Capture the cell that displays the provided text and extract its (x, y) central coordinate. 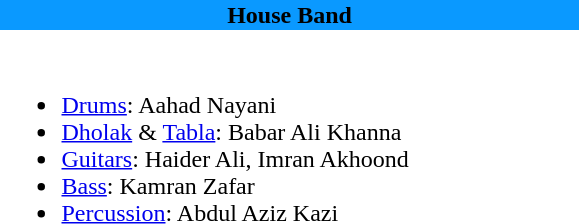
House Band (290, 15)
